Identify which cell holds the provided text, then report its [X, Y] central coordinate. 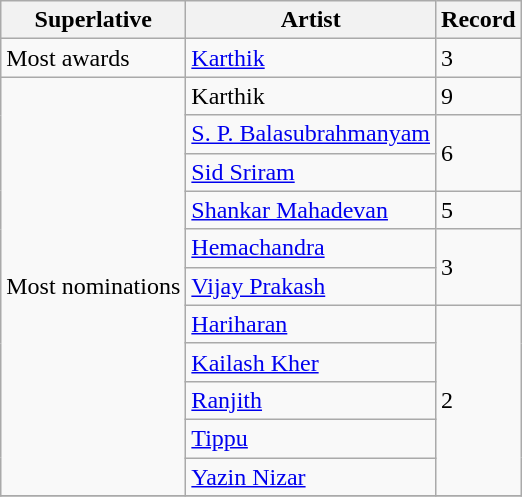
Record [479, 20]
Hemachandra [311, 248]
Sid Sriram [311, 172]
Tippu [311, 438]
Yazin Nizar [311, 477]
6 [479, 153]
5 [479, 210]
9 [479, 96]
S. P. Balasubrahmanyam [311, 134]
Artist [311, 20]
Superlative [94, 20]
Hariharan [311, 324]
Vijay Prakash [311, 286]
2 [479, 400]
Most nominations [94, 286]
Most awards [94, 58]
Shankar Mahadevan [311, 210]
Kailash Kher [311, 362]
Ranjith [311, 400]
